Search for the cell housing the specified text and yield its [X, Y] center coordinate. 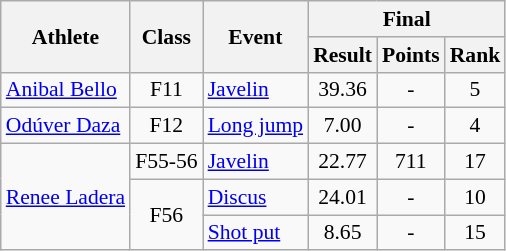
Long jump [256, 126]
17 [476, 162]
Final [406, 19]
5 [476, 90]
Odúver Daza [66, 126]
10 [476, 197]
22.77 [342, 162]
F55-56 [166, 162]
F12 [166, 126]
Anibal Bello [66, 90]
Shot put [256, 233]
711 [411, 162]
Result [342, 55]
Event [256, 36]
F56 [166, 214]
15 [476, 233]
Points [411, 55]
Class [166, 36]
F11 [166, 90]
Discus [256, 197]
8.65 [342, 233]
4 [476, 126]
Rank [476, 55]
7.00 [342, 126]
39.36 [342, 90]
Renee Ladera [66, 198]
Athlete [66, 36]
24.01 [342, 197]
